For the text-containing cell, return its midpoint in [x, y] coordinate format. 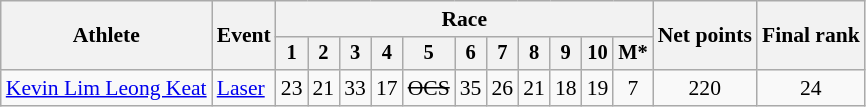
9 [566, 54]
Athlete [106, 36]
2 [324, 54]
24 [811, 88]
6 [471, 54]
Final rank [811, 36]
18 [566, 88]
Race [464, 19]
17 [387, 88]
35 [471, 88]
Laser [244, 88]
8 [534, 54]
10 [598, 54]
26 [502, 88]
33 [355, 88]
Event [244, 36]
5 [429, 54]
Net points [705, 36]
23 [292, 88]
220 [705, 88]
1 [292, 54]
M* [632, 54]
OCS [429, 88]
4 [387, 54]
19 [598, 88]
3 [355, 54]
Kevin Lim Leong Keat [106, 88]
